Scan for the cell matching the given text and deliver its (x, y) coordinate at center. 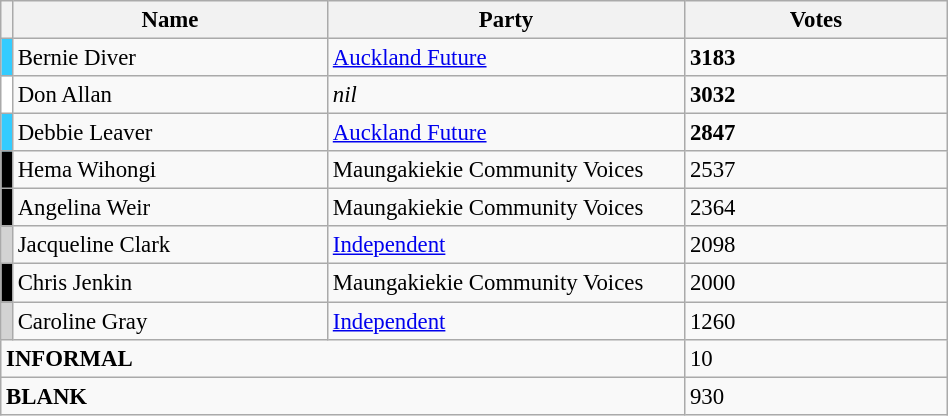
BLANK (343, 396)
Bernie Diver (170, 58)
Jacqueline Clark (170, 245)
2098 (816, 245)
Angelina Weir (170, 208)
2364 (816, 208)
Hema Wihongi (170, 170)
2847 (816, 133)
INFORMAL (343, 358)
Chris Jenkin (170, 283)
Votes (816, 20)
1260 (816, 321)
nil (506, 95)
3183 (816, 58)
Party (506, 20)
10 (816, 358)
Don Allan (170, 95)
2000 (816, 283)
930 (816, 396)
2537 (816, 170)
Name (170, 20)
3032 (816, 95)
Debbie Leaver (170, 133)
Caroline Gray (170, 321)
